Determine the (x, y) coordinate at the center of the cell enclosing the given text.  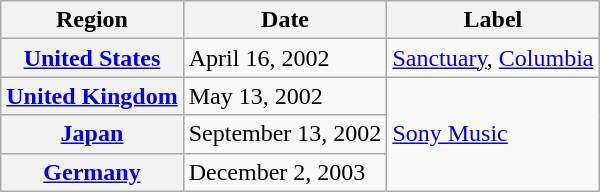
United States (92, 58)
December 2, 2003 (285, 172)
Sony Music (493, 134)
May 13, 2002 (285, 96)
Germany (92, 172)
April 16, 2002 (285, 58)
Japan (92, 134)
Date (285, 20)
Region (92, 20)
Sanctuary, Columbia (493, 58)
United Kingdom (92, 96)
Label (493, 20)
September 13, 2002 (285, 134)
